Extract the [X, Y] coordinate from the center of the cell holding the provided text.  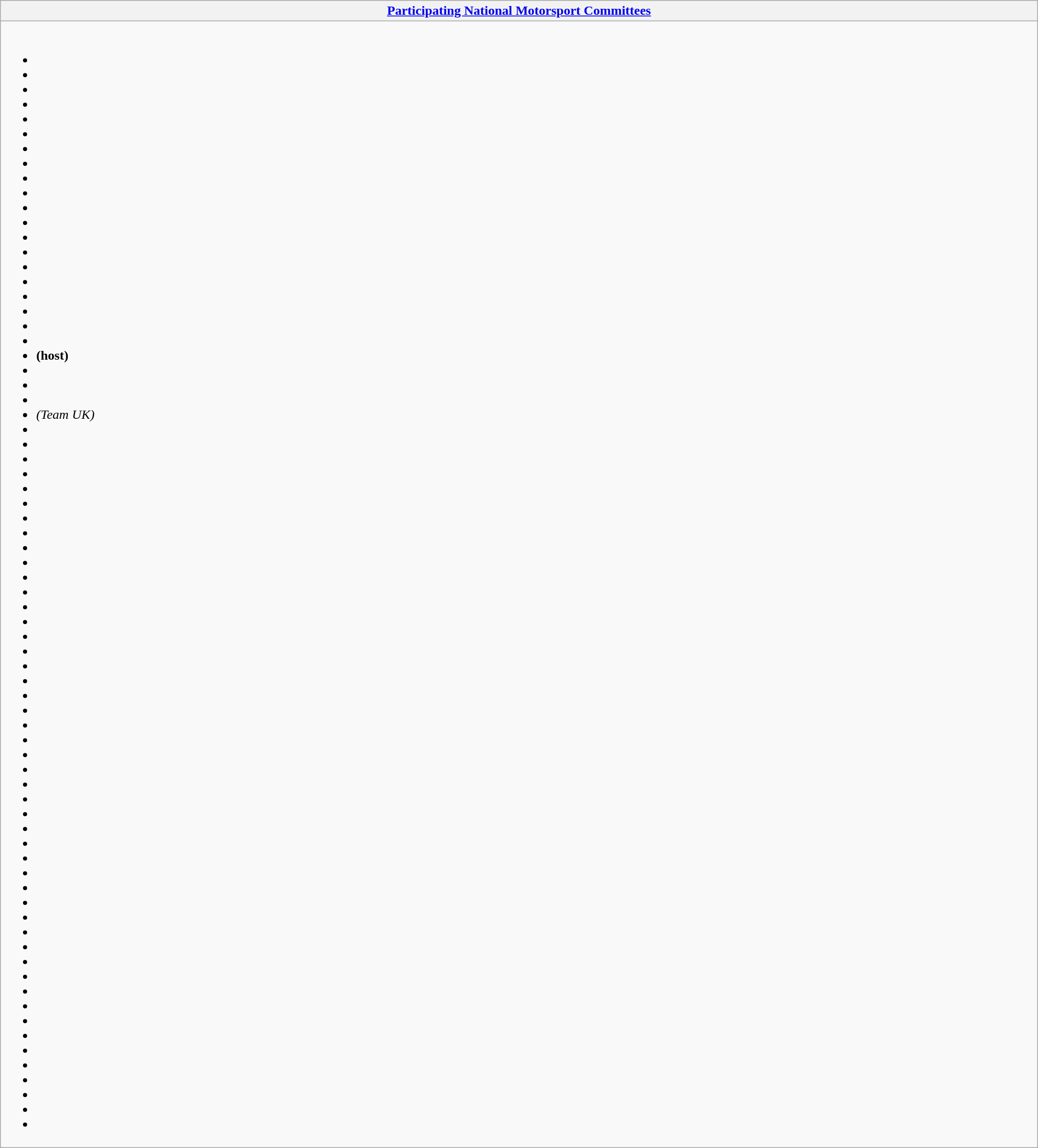
Participating National Motorsport Committees [519, 11]
(host) (Team UK) [519, 585]
